Return the (x, y) coordinate for the center point of the cell that contains the specified text.  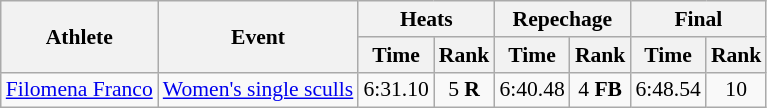
6:40.48 (532, 90)
10 (736, 90)
Final (698, 19)
Repechage (562, 19)
5 R (464, 90)
Women's single sculls (258, 90)
Athlete (80, 36)
4 FB (600, 90)
6:31.10 (396, 90)
Filomena Franco (80, 90)
Event (258, 36)
6:48.54 (668, 90)
Heats (426, 19)
